Detect which cell encompasses the target text, then output its (X, Y) center coordinate. 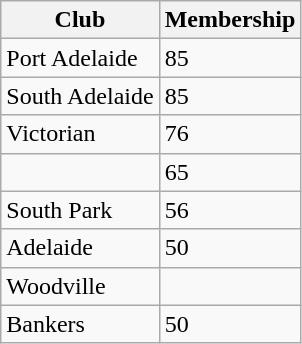
South Park (80, 210)
Victorian (80, 134)
56 (230, 210)
76 (230, 134)
Club (80, 20)
Adelaide (80, 248)
65 (230, 172)
Bankers (80, 324)
South Adelaide (80, 96)
Membership (230, 20)
Woodville (80, 286)
Port Adelaide (80, 58)
